Scan for the cell matching the given text and deliver its (X, Y) coordinate at center. 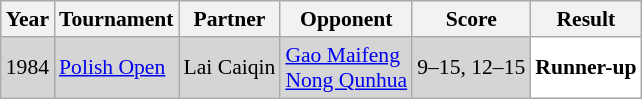
Year (28, 19)
Opponent (346, 19)
1984 (28, 68)
Lai Caiqin (230, 68)
Gao Maifeng Nong Qunhua (346, 68)
9–15, 12–15 (471, 68)
Tournament (116, 19)
Polish Open (116, 68)
Partner (230, 19)
Result (586, 19)
Runner-up (586, 68)
Score (471, 19)
